From the cell containing the given text, extract its center point as (x, y) coordinate. 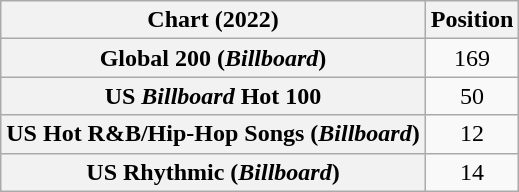
Chart (2022) (213, 20)
US Rhythmic (Billboard) (213, 172)
Global 200 (Billboard) (213, 58)
169 (472, 58)
US Hot R&B/Hip-Hop Songs (Billboard) (213, 134)
12 (472, 134)
50 (472, 96)
14 (472, 172)
Position (472, 20)
US Billboard Hot 100 (213, 96)
